Identify which cell holds the provided text, then report its (X, Y) central coordinate. 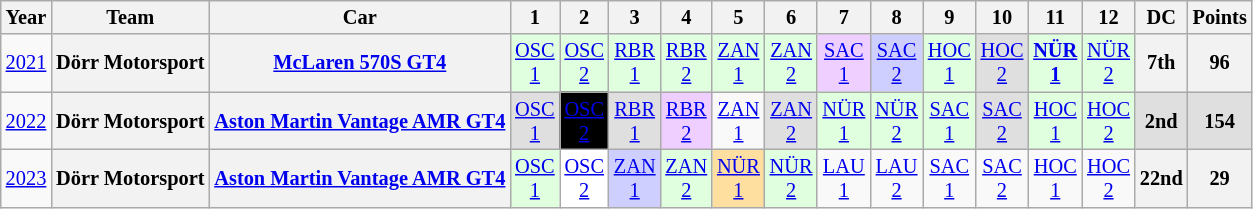
2023 (26, 178)
10 (1002, 17)
Team (130, 17)
6 (792, 17)
4 (686, 17)
9 (950, 17)
DC (1162, 17)
7 (844, 17)
2022 (26, 121)
LAU1 (844, 178)
29 (1220, 178)
7th (1162, 63)
5 (738, 17)
3 (635, 17)
2nd (1162, 121)
Car (360, 17)
96 (1220, 63)
12 (1108, 17)
11 (1055, 17)
2021 (26, 63)
22nd (1162, 178)
McLaren 570S GT4 (360, 63)
1 (534, 17)
154 (1220, 121)
2 (584, 17)
LAU2 (896, 178)
Points (1220, 17)
8 (896, 17)
Year (26, 17)
